Find where the given text appears and provide that cell's center as (X, Y) coordinate. 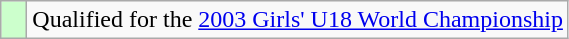
Qualified for the 2003 Girls' U18 World Championship (298, 20)
